Output the [X, Y] coordinate of the center of the cell containing the given text.  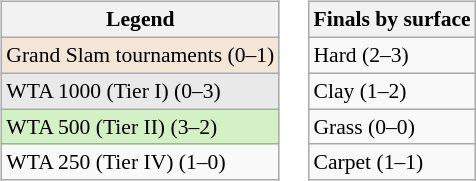
Legend [140, 20]
Clay (1–2) [392, 91]
Grass (0–0) [392, 127]
Carpet (1–1) [392, 162]
WTA 250 (Tier IV) (1–0) [140, 162]
Hard (2–3) [392, 55]
WTA 1000 (Tier I) (0–3) [140, 91]
Grand Slam tournaments (0–1) [140, 55]
WTA 500 (Tier II) (3–2) [140, 127]
Finals by surface [392, 20]
